Identify which cell holds the provided text, then report its (x, y) central coordinate. 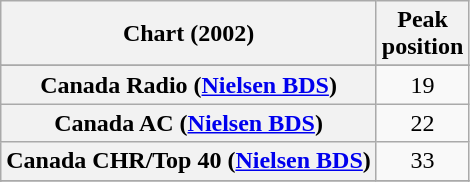
Chart (2002) (189, 34)
Peakposition (422, 34)
Canada Radio (Nielsen BDS) (189, 85)
33 (422, 161)
22 (422, 123)
Canada CHR/Top 40 (Nielsen BDS) (189, 161)
Canada AC (Nielsen BDS) (189, 123)
19 (422, 85)
